From the cell containing the given text, extract its center point as [x, y] coordinate. 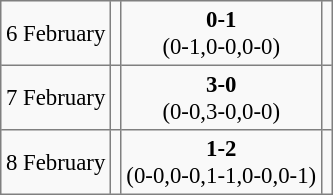
8 February [56, 162]
3-0(0-0,3-0,0-0) [221, 97]
0-1(0-1,0-0,0-0) [221, 33]
7 February [56, 97]
6 February [56, 33]
1-2(0-0,0-0,1-1,0-0,0-1) [221, 162]
